Locate the cell with the specified text and output its [x, y] center coordinate. 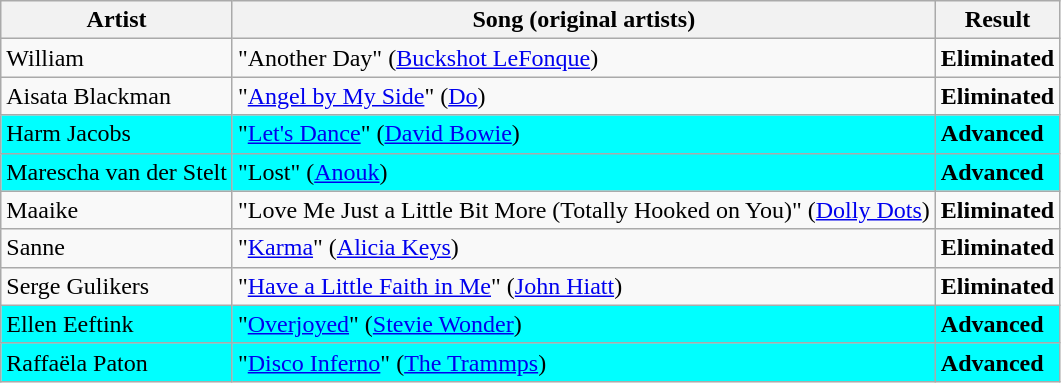
Artist [117, 20]
Harm Jacobs [117, 134]
"Have a Little Faith in Me" (John Hiatt) [584, 286]
Marescha van der Stelt [117, 172]
Ellen Eeftink [117, 324]
"Overjoyed" (Stevie Wonder) [584, 324]
Raffaëla Paton [117, 362]
Song (original artists) [584, 20]
"Love Me Just a Little Bit More (Totally Hooked on You)" (Dolly Dots) [584, 210]
"Lost" (Anouk) [584, 172]
"Let's Dance" (David Bowie) [584, 134]
Aisata Blackman [117, 96]
"Disco Inferno" (The Trammps) [584, 362]
Sanne [117, 248]
William [117, 58]
Maaike [117, 210]
"Another Day" (Buckshot LeFonque) [584, 58]
"Karma" (Alicia Keys) [584, 248]
"Angel by My Side" (Do) [584, 96]
Result [997, 20]
Serge Gulikers [117, 286]
